From the cell containing the given text, extract its center point as [X, Y] coordinate. 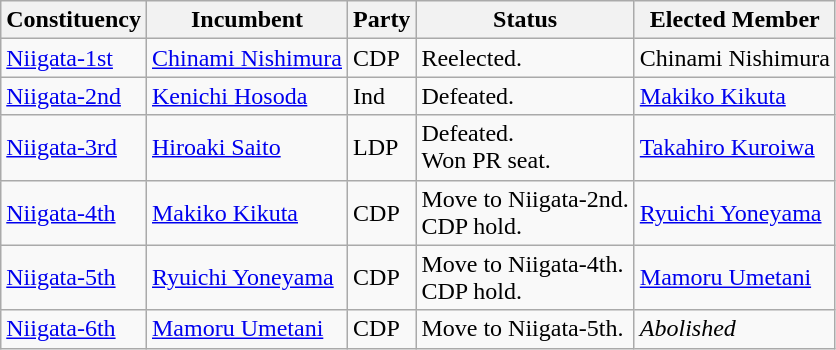
Defeated.Won PR seat. [525, 148]
LDP [382, 148]
Niigata-1st [74, 58]
Incumbent [246, 20]
Party [382, 20]
Takahiro Kuroiwa [734, 148]
Niigata-2nd [74, 96]
Move to Niigata-2nd.CDP hold. [525, 212]
Elected Member [734, 20]
Abolished [734, 329]
Move to Niigata-4th.CDP hold. [525, 278]
Ind [382, 96]
Niigata-4th [74, 212]
Defeated. [525, 96]
Niigata-3rd [74, 148]
Reelected. [525, 58]
Move to Niigata-5th. [525, 329]
Constituency [74, 20]
Kenichi Hosoda [246, 96]
Niigata-6th [74, 329]
Niigata-5th [74, 278]
Hiroaki Saito [246, 148]
Status [525, 20]
